Output the (X, Y) coordinate of the center of the cell containing the given text.  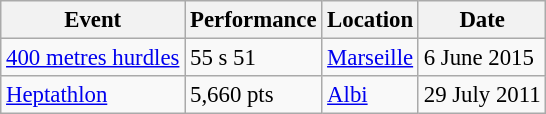
Event (93, 20)
6 June 2015 (482, 58)
Performance (254, 20)
Marseille (370, 58)
Location (370, 20)
400 metres hurdles (93, 58)
5,660 pts (254, 95)
29 July 2011 (482, 95)
Albi (370, 95)
Date (482, 20)
Heptathlon (93, 95)
55 s 51 (254, 58)
